For the text-containing cell, return its midpoint in [X, Y] coordinate format. 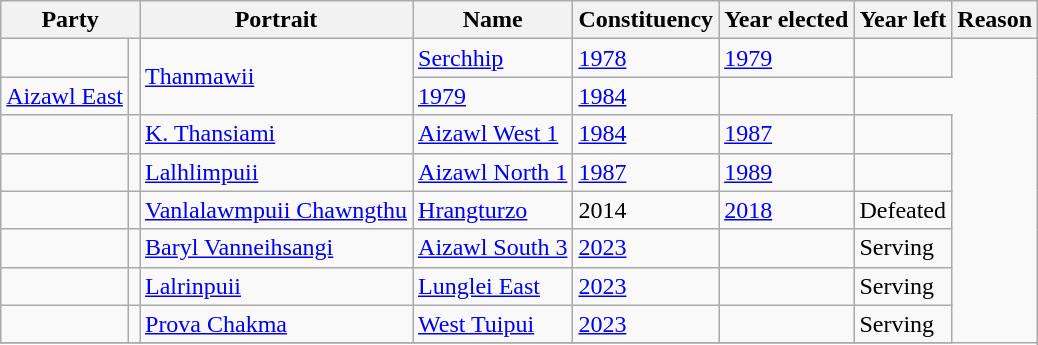
Constituency [646, 20]
Party [70, 20]
Lalrinpuii [276, 286]
Defeated [903, 210]
Lalhlimpuii [276, 172]
Baryl Vanneihsangi [276, 248]
Vanlalawmpuii Chawngthu [276, 210]
Name [493, 20]
2014 [646, 210]
Reason [995, 20]
1989 [786, 172]
Lunglei East [493, 286]
Serchhip [493, 58]
West Tuipui [493, 324]
Hrangturzo [493, 210]
Year elected [786, 20]
Portrait [276, 20]
Prova Chakma [276, 324]
Thanmawii [276, 77]
Aizawl South 3 [493, 248]
1978 [646, 58]
K. Thansiami [276, 134]
Aizawl North 1 [493, 172]
2018 [786, 210]
Aizawl East [65, 96]
Year left [903, 20]
Aizawl West 1 [493, 134]
